From the cell containing the given text, extract its center point as [X, Y] coordinate. 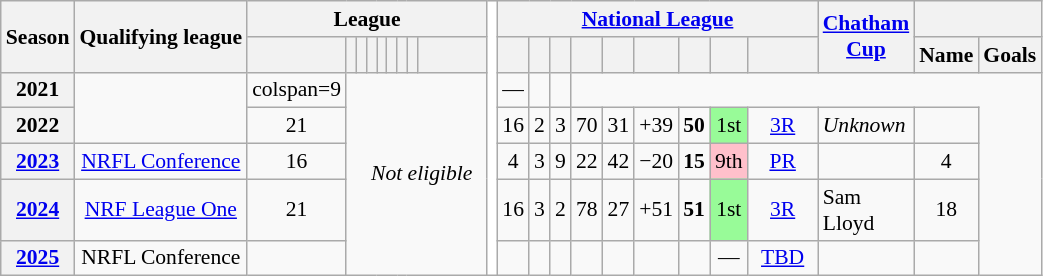
National League [657, 19]
PR [783, 162]
League [367, 19]
78 [587, 210]
ChathamCup [866, 36]
+39 [656, 126]
27 [619, 210]
22 [587, 162]
51 [694, 210]
42 [619, 162]
18 [946, 210]
15 [694, 162]
2025 [38, 258]
9 [560, 162]
50 [694, 126]
−20 [656, 162]
Season [38, 36]
Unknown [866, 126]
TBD [783, 258]
2021 [38, 90]
31 [619, 126]
colspan=9 [296, 90]
+51 [656, 210]
Goals [1010, 55]
2022 [38, 126]
2023 [38, 162]
NRF League One [160, 210]
9th [729, 162]
70 [587, 126]
2024 [38, 210]
Sam Lloyd [866, 210]
Name [946, 55]
Qualifying league [160, 36]
Not eligible [422, 174]
